Capture the cell that displays the provided text and extract its [x, y] central coordinate. 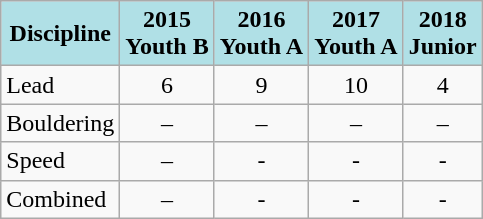
2016Youth A [261, 34]
9 [261, 85]
Bouldering [60, 123]
4 [442, 85]
6 [167, 85]
2018Junior [442, 34]
Combined [60, 199]
10 [356, 85]
Lead [60, 85]
Discipline [60, 34]
Speed [60, 161]
2017Youth A [356, 34]
2015Youth B [167, 34]
